Search for the cell housing the specified text and yield its [x, y] center coordinate. 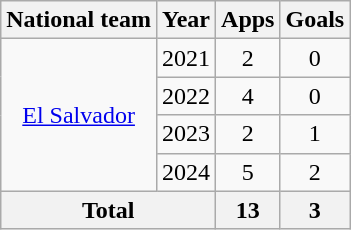
3 [315, 210]
1 [315, 134]
2021 [186, 58]
Goals [315, 20]
Apps [248, 20]
National team [79, 20]
5 [248, 172]
El Salvador [79, 115]
Total [108, 210]
2024 [186, 172]
Year [186, 20]
2023 [186, 134]
2022 [186, 96]
13 [248, 210]
4 [248, 96]
